Pinpoint the cell where the given text exists, returning its (X, Y) midpoint coordinate. 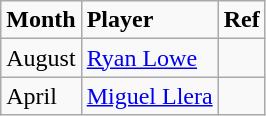
Month (41, 20)
Player (150, 20)
Miguel Llera (150, 96)
Ref (242, 20)
April (41, 96)
Ryan Lowe (150, 58)
August (41, 58)
